From the cell containing the given text, extract its center point as (x, y) coordinate. 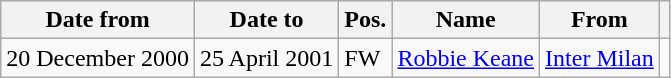
Inter Milan (600, 58)
Date to (266, 20)
FW (366, 58)
Date from (98, 20)
Name (466, 20)
20 December 2000 (98, 58)
From (600, 20)
25 April 2001 (266, 58)
Pos. (366, 20)
Robbie Keane (466, 58)
